Pinpoint the cell where the given text exists, returning its (X, Y) midpoint coordinate. 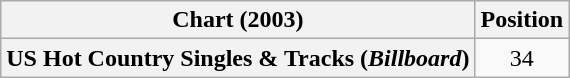
US Hot Country Singles & Tracks (Billboard) (238, 58)
Chart (2003) (238, 20)
Position (522, 20)
34 (522, 58)
